Provide the [X, Y] coordinate of the cell's center where the given text is located.  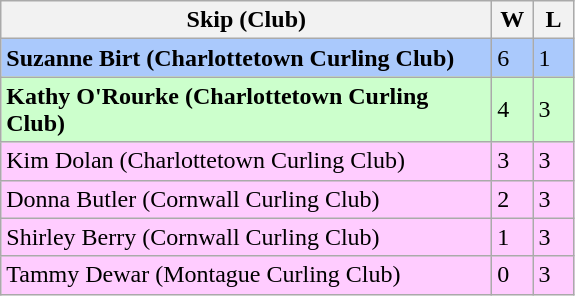
L [554, 20]
Shirley Berry (Cornwall Curling Club) [246, 237]
W [512, 20]
Kim Dolan (Charlottetown Curling Club) [246, 161]
6 [512, 58]
Skip (Club) [246, 20]
4 [512, 110]
Suzanne Birt (Charlottetown Curling Club) [246, 58]
Kathy O'Rourke (Charlottetown Curling Club) [246, 110]
0 [512, 275]
Donna Butler (Cornwall Curling Club) [246, 199]
2 [512, 199]
Tammy Dewar (Montague Curling Club) [246, 275]
